Detect which cell encompasses the target text, then output its (x, y) center coordinate. 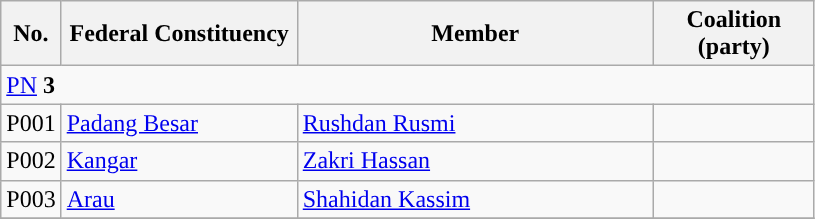
Rushdan Rusmi (475, 123)
Federal Constituency (179, 34)
P003 (31, 199)
Coalition (party) (734, 34)
No. (31, 34)
Member (475, 34)
Shahidan Kassim (475, 199)
PN 3 (408, 85)
P002 (31, 161)
Zakri Hassan (475, 161)
Padang Besar (179, 123)
Kangar (179, 161)
P001 (31, 123)
Arau (179, 199)
